Provide the [x, y] coordinate of the cell's center where the given text is located.  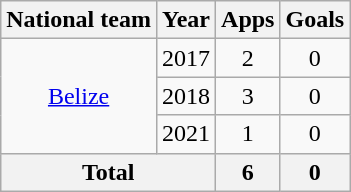
2021 [186, 134]
2017 [186, 58]
National team [79, 20]
Apps [248, 20]
Year [186, 20]
2 [248, 58]
Belize [79, 96]
Total [108, 172]
Goals [315, 20]
3 [248, 96]
6 [248, 172]
2018 [186, 96]
1 [248, 134]
